Output the (x, y) coordinate of the center of the cell containing the given text.  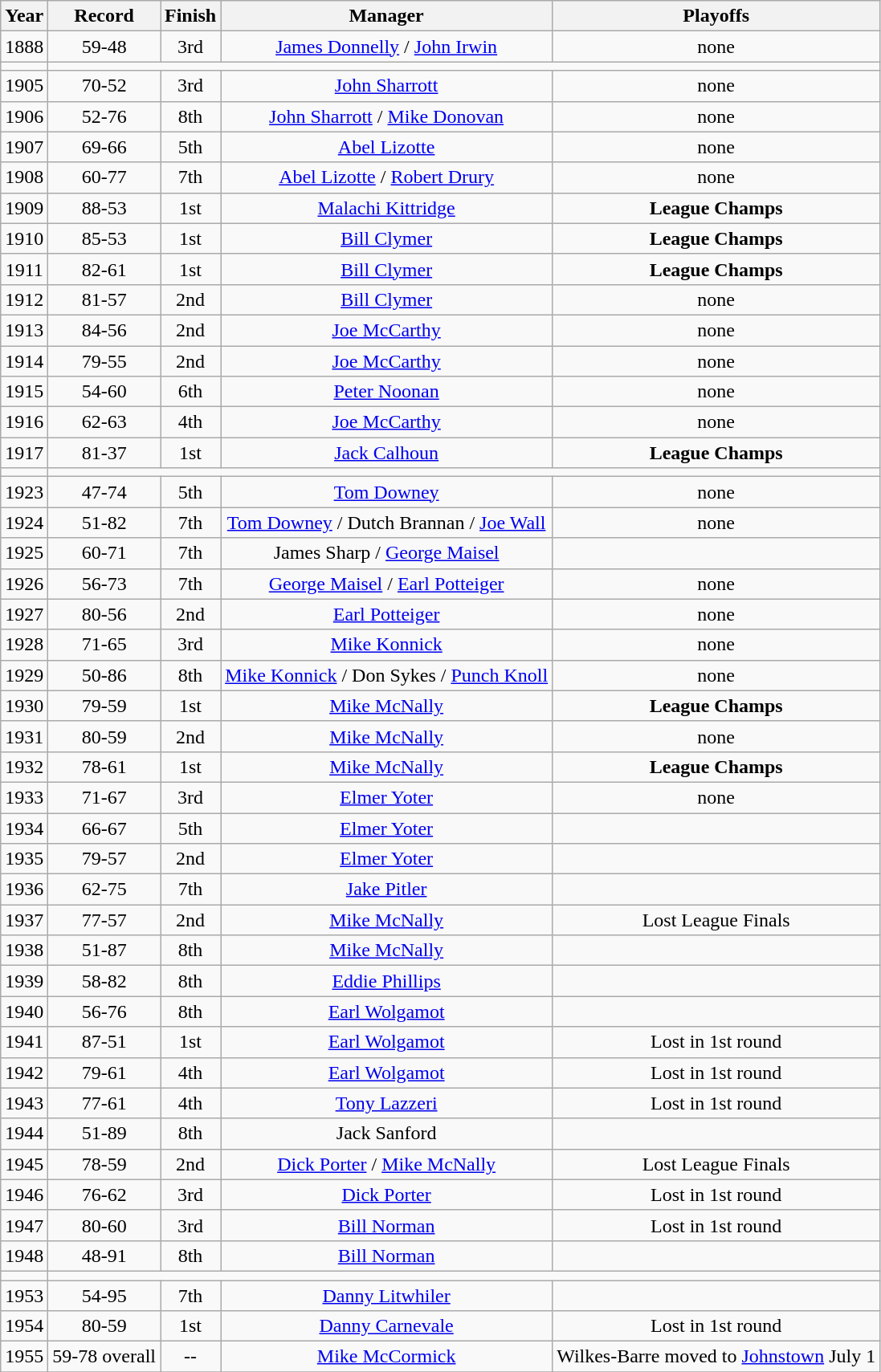
Tom Downey / Dutch Brannan / Joe Wall (387, 523)
69-66 (104, 147)
1907 (24, 147)
79-59 (104, 706)
50-86 (104, 675)
Peter Noonan (387, 392)
6th (191, 392)
81-57 (104, 299)
76-62 (104, 1195)
1942 (24, 1073)
56-73 (104, 584)
1906 (24, 116)
Danny Litwhiler (387, 1295)
71-65 (104, 645)
Abel Lizotte (387, 147)
Jake Pitler (387, 890)
59-48 (104, 47)
62-75 (104, 890)
Malachi Kittridge (387, 208)
84-56 (104, 330)
1917 (24, 453)
1923 (24, 492)
1938 (24, 951)
1916 (24, 422)
Abel Lizotte / Robert Drury (387, 177)
1929 (24, 675)
John Sharrott (387, 86)
Dick Porter / Mike McNally (387, 1164)
79-57 (104, 859)
1905 (24, 86)
79-55 (104, 360)
Playoffs (716, 16)
48-91 (104, 1256)
1933 (24, 797)
John Sharrott / Mike Donovan (387, 116)
1931 (24, 736)
51-89 (104, 1134)
1888 (24, 47)
Tom Downey (387, 492)
1915 (24, 392)
70-52 (104, 86)
1940 (24, 1012)
Finish (191, 16)
1943 (24, 1103)
Mike Konnick / Don Sykes / Punch Knoll (387, 675)
1935 (24, 859)
1913 (24, 330)
1927 (24, 614)
James Sharp / George Maisel (387, 553)
1910 (24, 238)
1947 (24, 1225)
80-56 (104, 614)
Record (104, 16)
1948 (24, 1256)
George Maisel / Earl Potteiger (387, 584)
1911 (24, 269)
1930 (24, 706)
56-76 (104, 1012)
Earl Potteiger (387, 614)
1925 (24, 553)
79-61 (104, 1073)
59-78 overall (104, 1357)
51-87 (104, 951)
52-76 (104, 116)
1955 (24, 1357)
87-51 (104, 1042)
81-37 (104, 453)
Mike McCormick (387, 1357)
60-77 (104, 177)
78-59 (104, 1164)
1914 (24, 360)
-- (191, 1357)
58-82 (104, 981)
1924 (24, 523)
82-61 (104, 269)
Wilkes-Barre moved to Johnstown July 1 (716, 1357)
1946 (24, 1195)
1926 (24, 584)
1944 (24, 1134)
1912 (24, 299)
Jack Calhoun (387, 453)
Manager (387, 16)
Danny Carnevale (387, 1326)
1909 (24, 208)
71-67 (104, 797)
66-67 (104, 828)
1945 (24, 1164)
Jack Sanford (387, 1134)
88-53 (104, 208)
1934 (24, 828)
77-57 (104, 920)
85-53 (104, 238)
1932 (24, 767)
62-63 (104, 422)
1939 (24, 981)
1936 (24, 890)
51-82 (104, 523)
78-61 (104, 767)
Mike Konnick (387, 645)
60-71 (104, 553)
1908 (24, 177)
54-95 (104, 1295)
47-74 (104, 492)
77-61 (104, 1103)
1954 (24, 1326)
Year (24, 16)
1928 (24, 645)
Eddie Phillips (387, 981)
1941 (24, 1042)
Tony Lazzeri (387, 1103)
1937 (24, 920)
Dick Porter (387, 1195)
James Donnelly / John Irwin (387, 47)
80-60 (104, 1225)
54-60 (104, 392)
1953 (24, 1295)
